Return the (x, y) coordinate for the center point of the cell that contains the specified text.  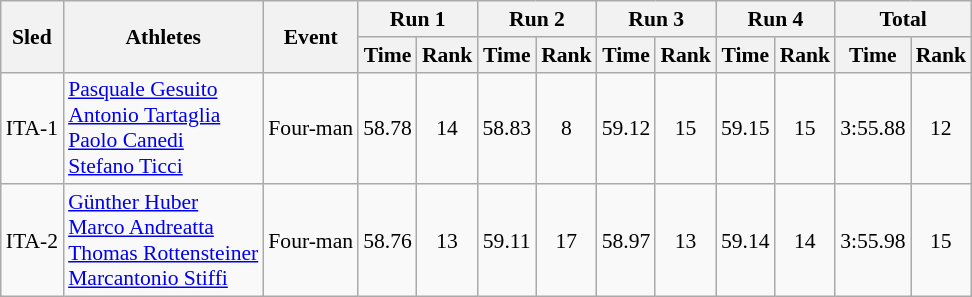
ITA-1 (32, 128)
17 (566, 241)
59.11 (506, 241)
Total (903, 19)
Event (310, 36)
Athletes (163, 36)
Pasquale GesuitoAntonio TartagliaPaolo CanediStefano Ticci (163, 128)
Run 1 (418, 19)
59.15 (746, 128)
59.14 (746, 241)
Run 2 (536, 19)
Run 3 (656, 19)
58.78 (388, 128)
Run 4 (776, 19)
59.12 (626, 128)
Sled (32, 36)
3:55.98 (872, 241)
58.97 (626, 241)
ITA-2 (32, 241)
Günther HuberMarco AndreattaThomas RottensteinerMarcantonio Stiffi (163, 241)
58.83 (506, 128)
58.76 (388, 241)
8 (566, 128)
12 (942, 128)
3:55.88 (872, 128)
